Scan for the cell matching the given text and deliver its [x, y] coordinate at center. 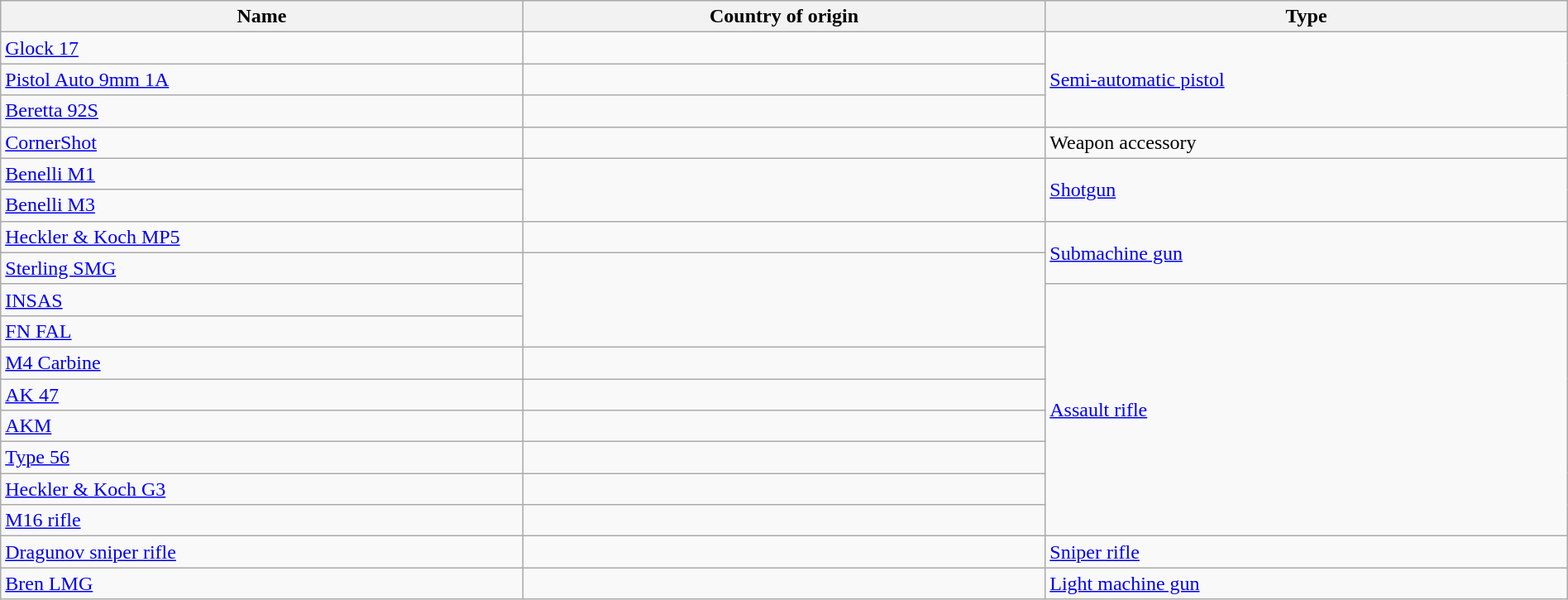
Semi-automatic pistol [1307, 79]
Pistol Auto 9mm 1A [262, 79]
Beretta 92S [262, 111]
Sterling SMG [262, 268]
Assault rifle [1307, 410]
AKM [262, 426]
CornerShot [262, 142]
AK 47 [262, 395]
Sniper rifle [1307, 552]
Country of origin [784, 17]
Benelli M3 [262, 205]
FN FAL [262, 331]
Heckler & Koch G3 [262, 489]
Type 56 [262, 458]
Type [1307, 17]
Dragunov sniper rifle [262, 552]
INSAS [262, 300]
Heckler & Koch MP5 [262, 237]
Name [262, 17]
Light machine gun [1307, 583]
Glock 17 [262, 48]
Submachine gun [1307, 252]
Bren LMG [262, 583]
M4 Carbine [262, 362]
M16 rifle [262, 521]
Benelli M1 [262, 174]
Weapon accessory [1307, 142]
Shotgun [1307, 190]
